Capture the cell that displays the provided text and extract its (X, Y) central coordinate. 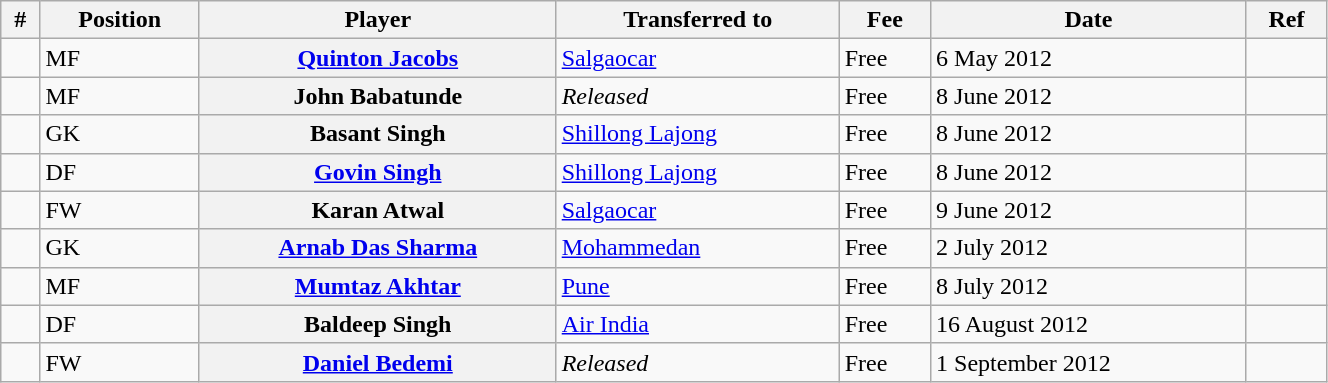
Fee (884, 20)
Ref (1286, 20)
Govin Singh (378, 172)
1 September 2012 (1089, 362)
6 May 2012 (1089, 58)
Baldeep Singh (378, 324)
Quinton Jacobs (378, 58)
Basant Singh (378, 134)
Mohammedan (698, 248)
# (20, 20)
Position (120, 20)
9 June 2012 (1089, 210)
2 July 2012 (1089, 248)
8 July 2012 (1089, 286)
Date (1089, 20)
16 August 2012 (1089, 324)
Daniel Bedemi (378, 362)
Transferred to (698, 20)
John Babatunde (378, 96)
Pune (698, 286)
Mumtaz Akhtar (378, 286)
Air India (698, 324)
Arnab Das Sharma (378, 248)
Player (378, 20)
Karan Atwal (378, 210)
